Locate the cell with the specified text and output its (X, Y) center coordinate. 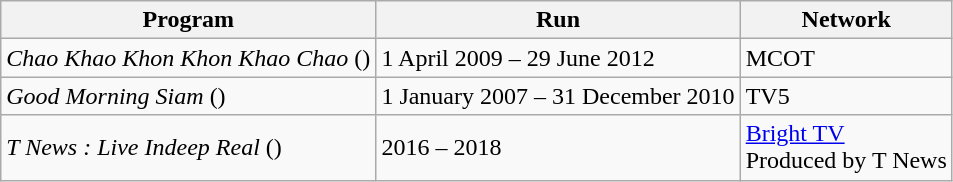
Run (558, 20)
T News : Live Indeep Real () (188, 148)
Chao Khao Khon Khon Khao Chao () (188, 58)
1 April 2009 – 29 June 2012 (558, 58)
1 January 2007 – 31 December 2010 (558, 96)
Network (846, 20)
2016 – 2018 (558, 148)
Program (188, 20)
Bright TV Produced by T News (846, 148)
TV5 (846, 96)
MCOT (846, 58)
Good Morning Siam () (188, 96)
